Return [x, y] of the center of cell containing provided text 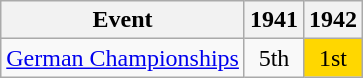
5th [274, 58]
Event [123, 20]
1942 [334, 20]
German Championships [123, 58]
1941 [274, 20]
1st [334, 58]
